Find where the given text appears and provide that cell's center as [x, y] coordinate. 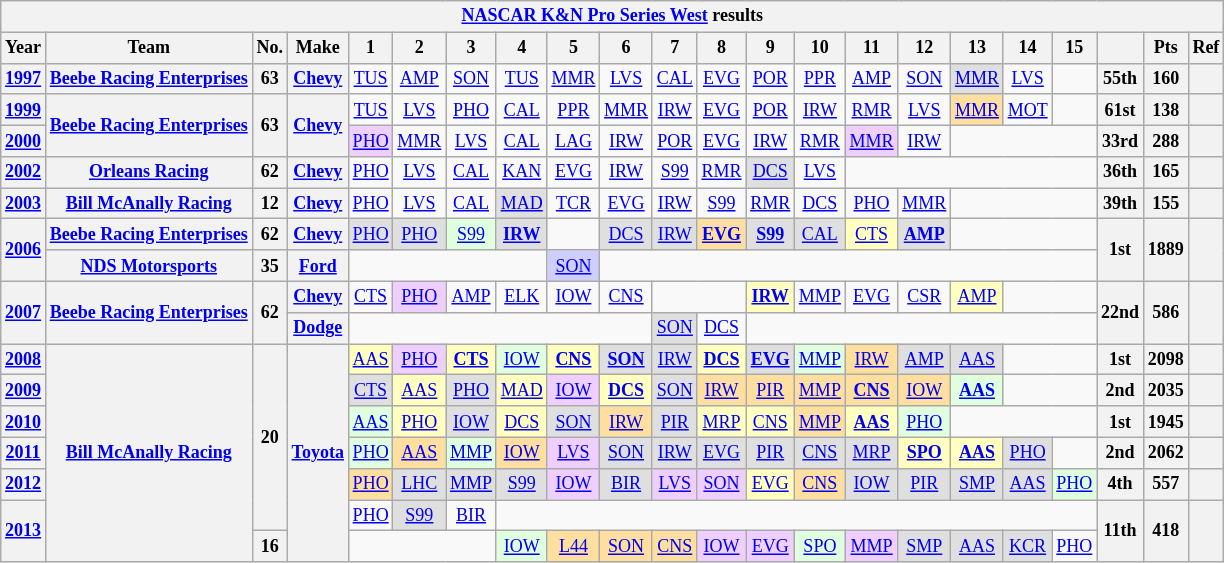
2003 [24, 204]
2009 [24, 390]
Year [24, 48]
155 [1166, 204]
1997 [24, 78]
2062 [1166, 452]
2098 [1166, 360]
Dodge [318, 328]
Orleans Racing [148, 172]
TCR [574, 204]
Team [148, 48]
4th [1120, 484]
11 [872, 48]
No. [270, 48]
1 [370, 48]
7 [674, 48]
6 [626, 48]
1999 [24, 110]
CSR [924, 296]
61st [1120, 110]
160 [1166, 78]
3 [472, 48]
LAG [574, 140]
Ref [1206, 48]
8 [722, 48]
15 [1074, 48]
2012 [24, 484]
55th [1120, 78]
2002 [24, 172]
11th [1120, 531]
288 [1166, 140]
9 [770, 48]
KCR [1028, 546]
22nd [1120, 312]
2000 [24, 140]
14 [1028, 48]
5 [574, 48]
1889 [1166, 250]
2007 [24, 312]
16 [270, 546]
138 [1166, 110]
165 [1166, 172]
2035 [1166, 390]
2008 [24, 360]
10 [820, 48]
36th [1120, 172]
39th [1120, 204]
557 [1166, 484]
418 [1166, 531]
13 [978, 48]
2 [420, 48]
4 [522, 48]
33rd [1120, 140]
NASCAR K&N Pro Series West results [612, 16]
Pts [1166, 48]
35 [270, 266]
2013 [24, 531]
Make [318, 48]
LHC [420, 484]
MOT [1028, 110]
586 [1166, 312]
2006 [24, 250]
2010 [24, 422]
NDS Motorsports [148, 266]
Ford [318, 266]
1945 [1166, 422]
L44 [574, 546]
20 [270, 438]
Toyota [318, 453]
ELK [522, 296]
KAN [522, 172]
2011 [24, 452]
